For the text-containing cell, return its midpoint in [X, Y] coordinate format. 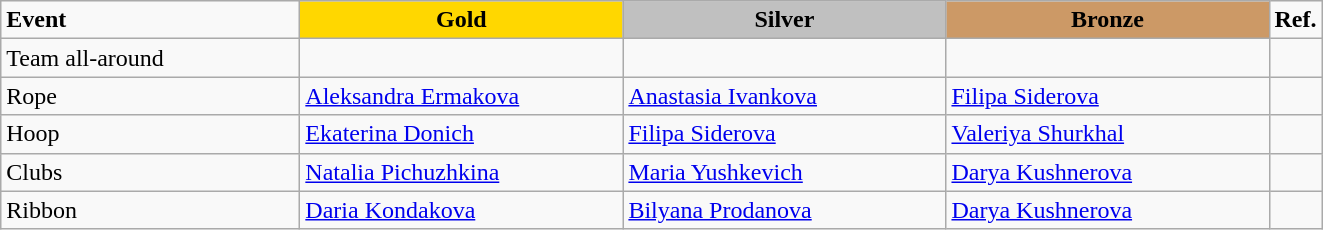
Daria Kondakova [462, 210]
Ribbon [150, 210]
Team all-around [150, 58]
Silver [784, 20]
Anastasia Ivankova [784, 96]
Natalia Pichuzhkina [462, 172]
Bronze [1108, 20]
Valeriya Shurkhal [1108, 134]
Event [150, 20]
Aleksandra Ermakova [462, 96]
Rope [150, 96]
Maria Yushkevich [784, 172]
Gold [462, 20]
Ref. [1296, 20]
Hoop [150, 134]
Clubs [150, 172]
Ekaterina Donich [462, 134]
Bilyana Prodanova [784, 210]
